Determine the (x, y) coordinate at the center of the cell enclosing the given text.  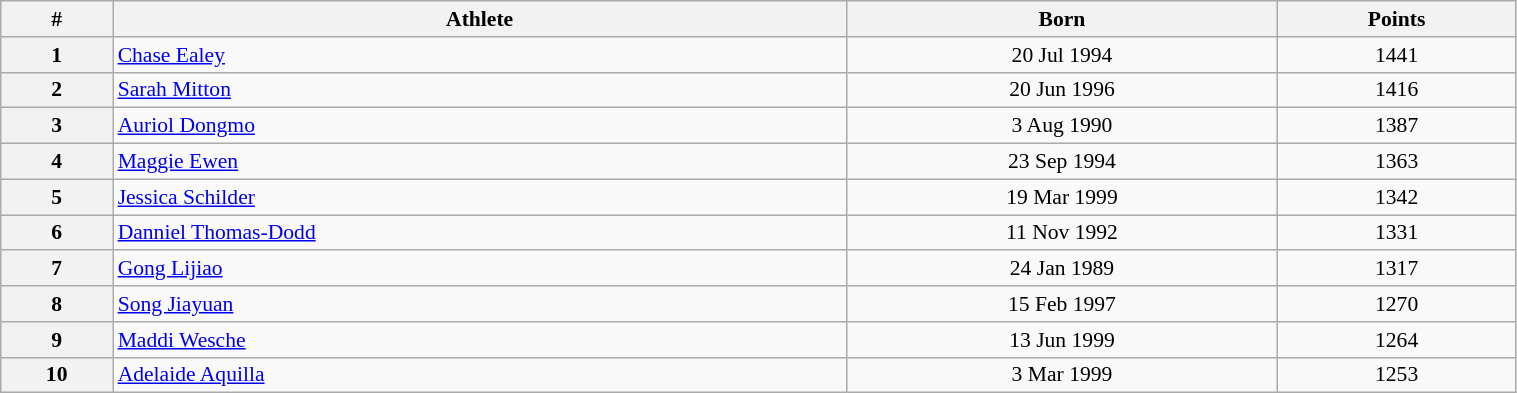
8 (57, 304)
23 Sep 1994 (1062, 162)
Maddi Wesche (480, 340)
Jessica Schilder (480, 197)
Gong Lijiao (480, 269)
1441 (1396, 55)
11 Nov 1992 (1062, 233)
1264 (1396, 340)
20 Jul 1994 (1062, 55)
6 (57, 233)
1363 (1396, 162)
20 Jun 1996 (1062, 90)
10 (57, 375)
2 (57, 90)
Maggie Ewen (480, 162)
7 (57, 269)
Athlete (480, 19)
Points (1396, 19)
Auriol Dongmo (480, 126)
Sarah Mitton (480, 90)
3 (57, 126)
1387 (1396, 126)
# (57, 19)
Born (1062, 19)
5 (57, 197)
13 Jun 1999 (1062, 340)
1317 (1396, 269)
Chase Ealey (480, 55)
19 Mar 1999 (1062, 197)
15 Feb 1997 (1062, 304)
Song Jiayuan (480, 304)
Adelaide Aquilla (480, 375)
1 (57, 55)
1416 (1396, 90)
24 Jan 1989 (1062, 269)
3 Aug 1990 (1062, 126)
1342 (1396, 197)
1331 (1396, 233)
3 Mar 1999 (1062, 375)
Danniel Thomas-Dodd (480, 233)
1253 (1396, 375)
9 (57, 340)
1270 (1396, 304)
4 (57, 162)
